Identify which cell holds the provided text, then report its (x, y) central coordinate. 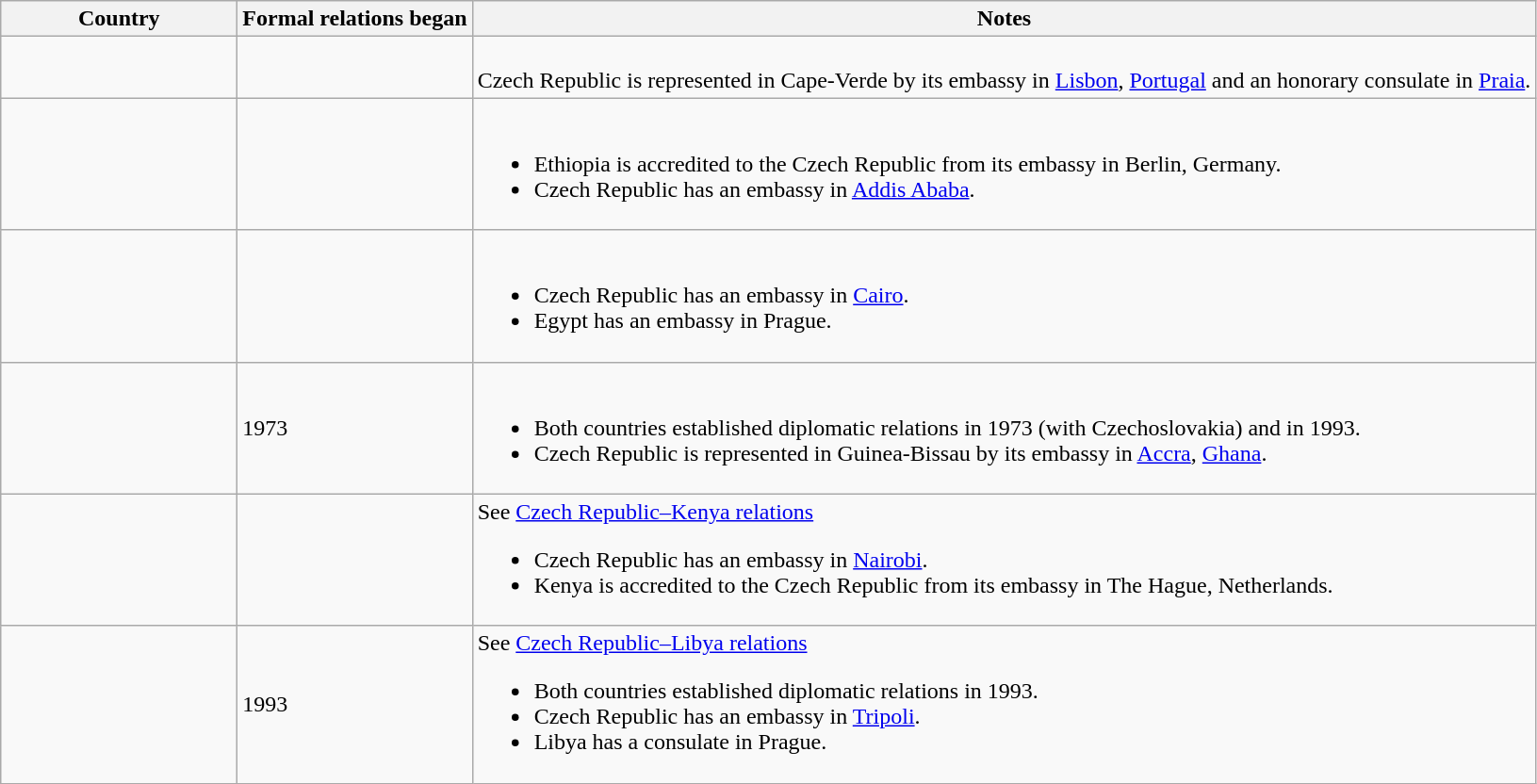
1993 (354, 705)
Czech Republic is represented in Cape-Verde by its embassy in Lisbon, Portugal and an honorary consulate in Praia. (1005, 68)
Formal relations began (354, 19)
Notes (1005, 19)
1973 (354, 428)
Czech Republic has an embassy in Cairo.Egypt has an embassy in Prague. (1005, 296)
Ethiopia is accredited to the Czech Republic from its embassy in Berlin, Germany.Czech Republic has an embassy in Addis Ababa. (1005, 164)
Country (119, 19)
